Extract the (x, y) coordinate from the center of the cell holding the provided text.  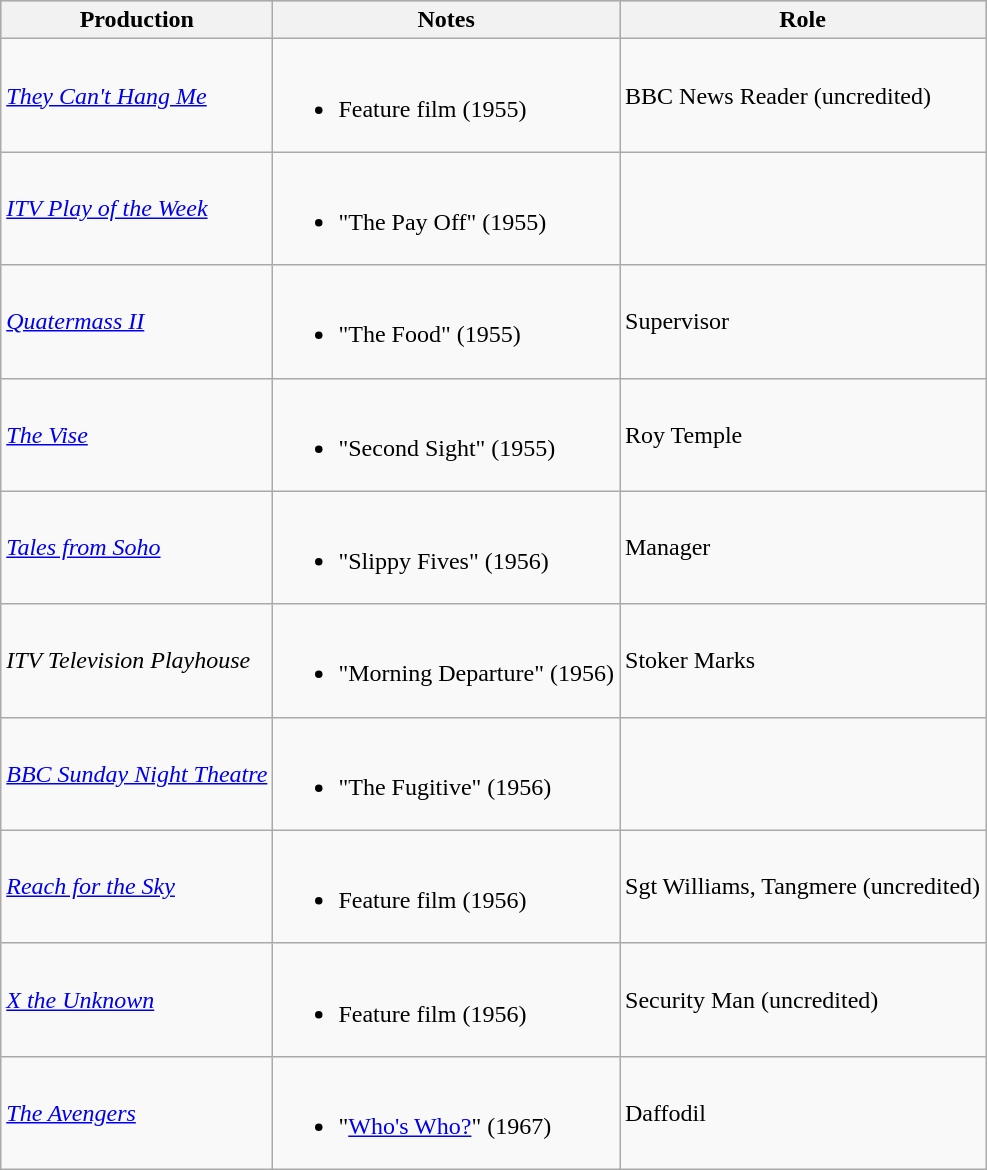
ITV Television Playhouse (137, 660)
Role (803, 20)
"Second Sight" (1955) (446, 434)
They Can't Hang Me (137, 96)
Notes (446, 20)
BBC Sunday Night Theatre (137, 774)
"Who's Who?" (1967) (446, 1112)
Roy Temple (803, 434)
Supervisor (803, 322)
Tales from Soho (137, 548)
"The Pay Off" (1955) (446, 208)
The Avengers (137, 1112)
Production (137, 20)
The Vise (137, 434)
Security Man (uncredited) (803, 1000)
"The Fugitive" (1956) (446, 774)
"The Food" (1955) (446, 322)
"Morning Departure" (1956) (446, 660)
X the Unknown (137, 1000)
Daffodil (803, 1112)
Feature film (1955) (446, 96)
Reach for the Sky (137, 886)
"Slippy Fives" (1956) (446, 548)
ITV Play of the Week (137, 208)
BBC News Reader (uncredited) (803, 96)
Sgt Williams, Tangmere (uncredited) (803, 886)
Quatermass II (137, 322)
Stoker Marks (803, 660)
Manager (803, 548)
